For the text-containing cell, return its midpoint in [x, y] coordinate format. 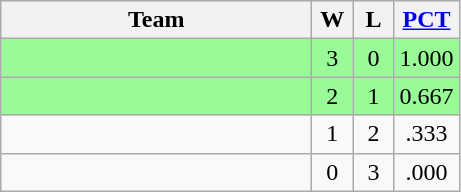
1.000 [426, 58]
Team [156, 20]
PCT [426, 20]
0.667 [426, 96]
.000 [426, 172]
.333 [426, 134]
W [332, 20]
L [374, 20]
